For the text-containing cell, return its midpoint in (x, y) coordinate format. 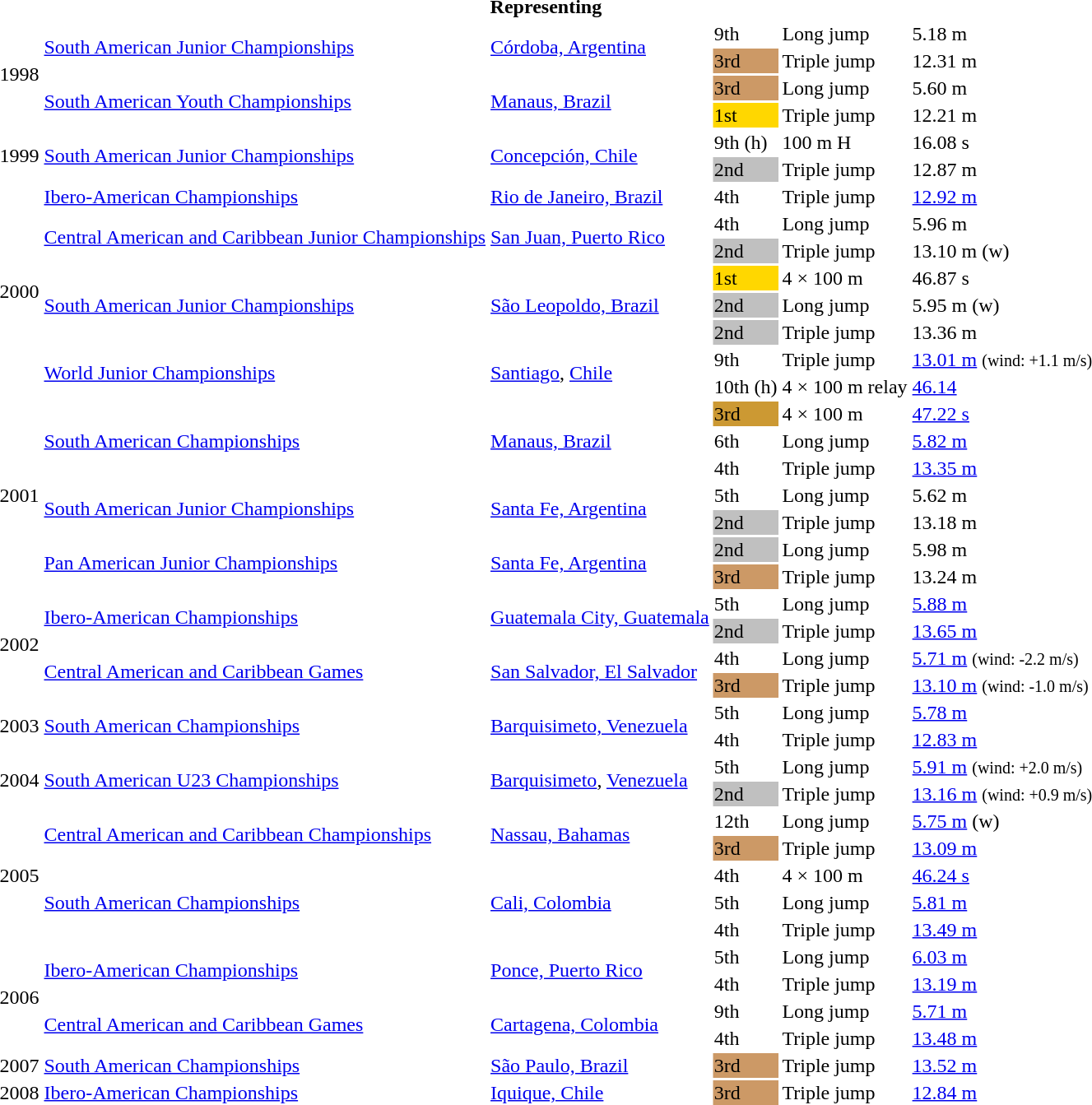
São Leopoldo, Brazil (601, 305)
9th (h) (746, 142)
Cali, Colombia (601, 903)
San Salvador, El Salvador (601, 671)
Cartagena, Colombia (601, 1025)
6th (746, 441)
Pan American Junior Championships (265, 563)
Nassau, Bahamas (601, 834)
World Junior Championships (265, 374)
San Juan, Puerto Rico (601, 237)
100 m H (844, 142)
Córdoba, Argentina (601, 48)
Central American and Caribbean Junior Championships (265, 237)
South American U23 Championships (265, 780)
10th (h) (746, 387)
Rio de Janeiro, Brazil (601, 197)
São Paulo, Brazil (601, 1066)
12th (746, 821)
4 × 100 m relay (844, 387)
Central American and Caribbean Championships (265, 834)
Santiago, Chile (601, 374)
Ponce, Puerto Rico (601, 971)
Guatemala City, Guatemala (601, 617)
South American Youth Championships (265, 102)
Iquique, Chile (601, 1093)
Concepción, Chile (601, 156)
